Locate the cell with the specified text and output its (X, Y) center coordinate. 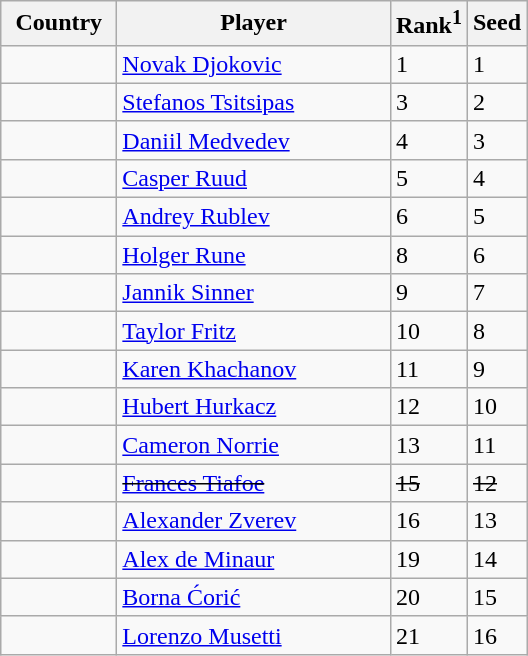
20 (428, 597)
Casper Ruud (254, 178)
Alexander Zverev (254, 521)
Rank1 (428, 24)
Borna Ćorić (254, 597)
Country (59, 24)
Frances Tiafoe (254, 483)
Lorenzo Musetti (254, 635)
Seed (496, 24)
Alex de Minaur (254, 559)
2 (496, 102)
Holger Rune (254, 255)
Andrey Rublev (254, 217)
7 (496, 293)
Taylor Fritz (254, 331)
Player (254, 24)
19 (428, 559)
Hubert Hurkacz (254, 407)
Novak Djokovic (254, 64)
21 (428, 635)
Daniil Medvedev (254, 140)
Jannik Sinner (254, 293)
Stefanos Tsitsipas (254, 102)
14 (496, 559)
Cameron Norrie (254, 445)
Karen Khachanov (254, 369)
